Pinpoint the cell where the given text exists, returning its (X, Y) midpoint coordinate. 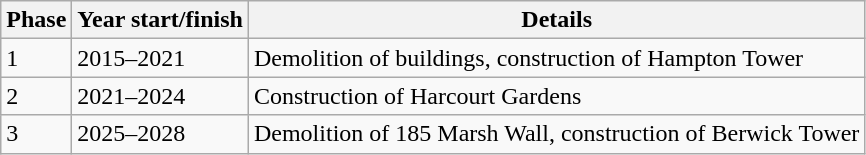
Year start/finish (160, 20)
2015–2021 (160, 58)
Demolition of 185 Marsh Wall, construction of Berwick Tower (556, 134)
3 (36, 134)
Demolition of buildings, construction of Hampton Tower (556, 58)
2025–2028 (160, 134)
Details (556, 20)
1 (36, 58)
2021–2024 (160, 96)
2 (36, 96)
Phase (36, 20)
Construction of Harcourt Gardens (556, 96)
